Find where the given text appears and provide that cell's center as (X, Y) coordinate. 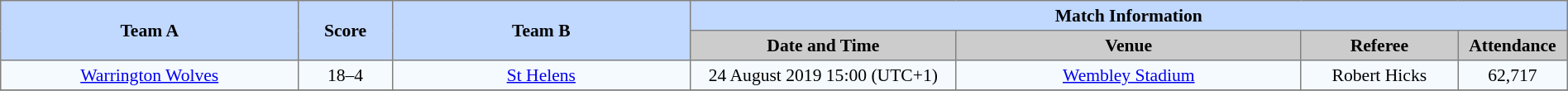
Date and Time (823, 45)
Team B (541, 31)
24 August 2019 15:00 (UTC+1) (823, 75)
Warrington Wolves (150, 75)
Attendance (1513, 45)
18–4 (346, 75)
Match Information (1128, 16)
Wembley Stadium (1128, 75)
St Helens (541, 75)
Robert Hicks (1379, 75)
Venue (1128, 45)
62,717 (1513, 75)
Team A (150, 31)
Referee (1379, 45)
Score (346, 31)
